For the text-containing cell, return its midpoint in (X, Y) coordinate format. 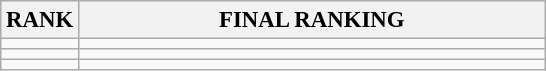
FINAL RANKING (312, 20)
RANK (40, 20)
